Capture the cell that displays the provided text and extract its [X, Y] central coordinate. 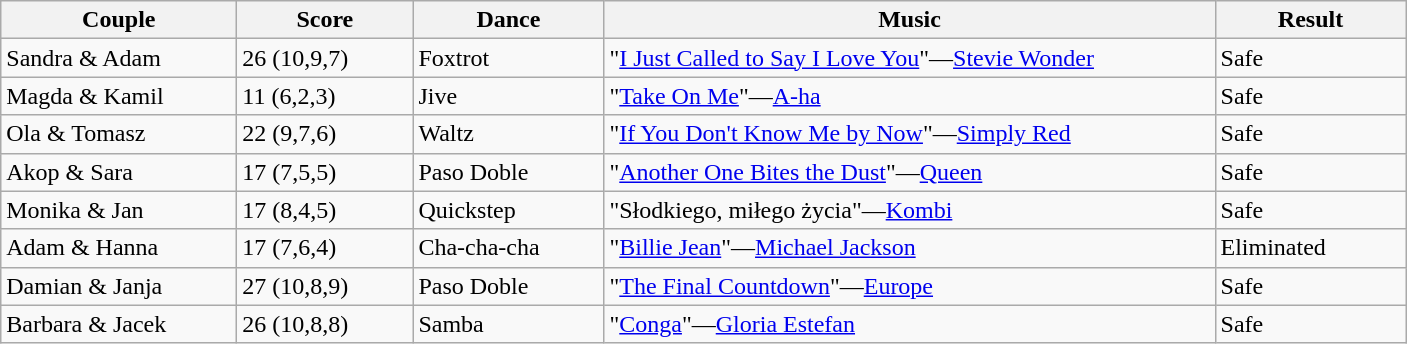
Dance [508, 20]
Score [325, 20]
Cha-cha-cha [508, 248]
"Conga"—Gloria Estefan [910, 324]
Damian & Janja [119, 286]
"The Final Countdown"—Europe [910, 286]
"Take On Me"—A-ha [910, 96]
Barbara & Jacek [119, 324]
Sandra & Adam [119, 58]
Samba [508, 324]
Adam & Hanna [119, 248]
"Another One Bites the Dust"—Queen [910, 172]
17 (7,5,5) [325, 172]
Monika & Jan [119, 210]
Magda & Kamil [119, 96]
Jive [508, 96]
26 (10,8,8) [325, 324]
Couple [119, 20]
Music [910, 20]
Ola & Tomasz [119, 134]
Foxtrot [508, 58]
17 (7,6,4) [325, 248]
"If You Don't Know Me by Now"—Simply Red [910, 134]
11 (6,2,3) [325, 96]
"Słodkiego, miłego życia"—Kombi [910, 210]
22 (9,7,6) [325, 134]
Eliminated [1310, 248]
"Billie Jean"—Michael Jackson [910, 248]
27 (10,8,9) [325, 286]
Akop & Sara [119, 172]
Waltz [508, 134]
"I Just Called to Say I Love You"—Stevie Wonder [910, 58]
17 (8,4,5) [325, 210]
Quickstep [508, 210]
Result [1310, 20]
26 (10,9,7) [325, 58]
